Identify which cell holds the provided text, then report its (x, y) central coordinate. 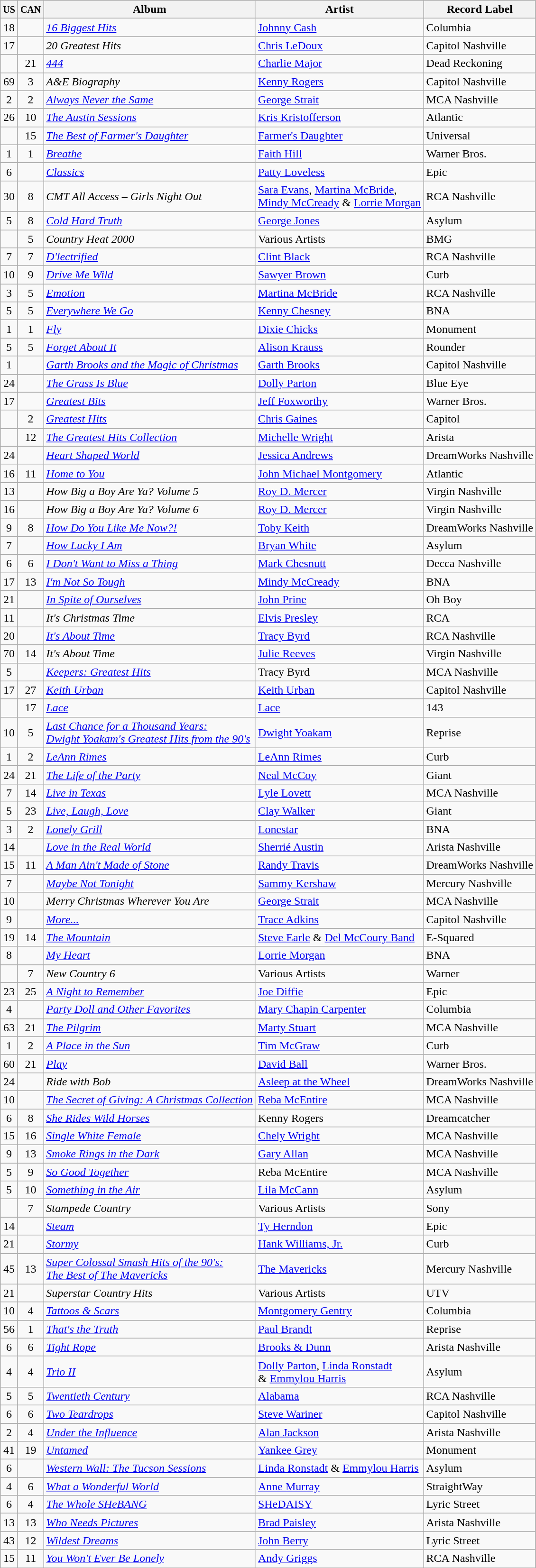
444 (150, 64)
Live in Texas (150, 793)
Blue Eye (480, 383)
Michelle Wright (340, 437)
143 (480, 708)
Jessica Andrews (340, 455)
Decca Nashville (480, 564)
The Best of Farmer's Daughter (150, 136)
Something in the Air (150, 1190)
Dwight Yoakam (340, 732)
I Don't Want to Miss a Thing (150, 564)
30 (9, 196)
Charlie Major (340, 64)
70 (9, 654)
Smoke Rings in the Dark (150, 1154)
20 (9, 636)
Last Chance for a Thousand Years:Dwight Yoakam's Greatest Hits from the 90's (150, 732)
Hank Williams, Jr. (340, 1244)
Single White Female (150, 1136)
Always Never the Same (150, 100)
Brad Paisley (340, 1522)
The Pilgrim (150, 1027)
Two Teardrops (150, 1414)
Untamed (150, 1450)
Emotion (150, 293)
Record Label (480, 9)
Chris LeDoux (340, 46)
Sammy Kershaw (340, 883)
Johnny Cash (340, 28)
Merry Christmas Wherever You Are (150, 901)
Marty Stuart (340, 1027)
Joe Diffie (340, 991)
Sawyer Brown (340, 275)
The Greatest Hits Collection (150, 437)
16 Biggest Hits (150, 28)
Clint Black (340, 257)
Lorrie Morgan (340, 955)
Montgomery Gentry (340, 1311)
45 (9, 1269)
RCA (480, 618)
Sony (480, 1208)
Paul Brandt (340, 1329)
69 (9, 82)
Heart Shaped World (150, 455)
Who Needs Pictures (150, 1522)
Lonestar (340, 829)
What a Wonderful World (150, 1486)
Capitol (480, 419)
Steam (150, 1226)
Linda Ronstadt & Emmylou Harris (340, 1468)
She Rides Wild Horses (150, 1118)
US (9, 9)
Sherrié Austin (340, 847)
Farmer's Daughter (340, 136)
I'm Not So Tough (150, 582)
63 (9, 1027)
Warner (480, 973)
So Good Together (150, 1172)
Kris Kristofferson (340, 118)
Steve Earle & Del McCoury Band (340, 937)
The Mountain (150, 937)
Under the Influence (150, 1432)
Country Heat 2000 (150, 238)
Tim McGraw (340, 1045)
Drive Me Wild (150, 275)
More... (150, 919)
That's the Truth (150, 1329)
The Grass Is Blue (150, 383)
41 (9, 1450)
StraightWay (480, 1486)
Tight Rope (150, 1347)
Fly (150, 329)
How Lucky I Am (150, 546)
Dolly Parton, Linda Ronstadt& Emmylou Harris (340, 1371)
Neal McCoy (340, 775)
Dreamcatcher (480, 1118)
Jeff Foxworthy (340, 401)
Asleep at the Wheel (340, 1082)
A Night to Remember (150, 991)
Western Wall: The Tucson Sessions (150, 1468)
Play (150, 1064)
Breathe (150, 154)
Clay Walker (340, 811)
Dolly Parton (340, 383)
CMT All Access – Girls Night Out (150, 196)
Party Doll and Other Favorites (150, 1009)
Faith Hill (340, 154)
Ride with Bob (150, 1082)
Patty Loveless (340, 172)
Artist (340, 9)
John Prine (340, 600)
Forget About It (150, 347)
John Berry (340, 1540)
Arista (480, 437)
Dixie Chicks (340, 329)
Universal (480, 136)
Elvis Presley (340, 618)
Everywhere We Go (150, 311)
A Place in the Sun (150, 1045)
Live, Laugh, Love (150, 811)
Cold Hard Truth (150, 220)
How Do You Like Me Now?! (150, 528)
56 (9, 1329)
In Spite of Ourselves (150, 600)
Garth Brooks and the Magic of Christmas (150, 365)
Home to You (150, 473)
Sara Evans, Martina McBride,Mindy McCready & Lorrie Morgan (340, 196)
18 (9, 28)
Julie Reeves (340, 654)
Gary Allan (340, 1154)
Tattoos & Scars (150, 1311)
Chris Gaines (340, 419)
Trio II (150, 1371)
Alan Jackson (340, 1432)
David Ball (340, 1064)
D'lectrified (150, 257)
Greatest Bits (150, 401)
Love in the Real World (150, 847)
CAN (30, 9)
You Won't Ever Be Lonely (150, 1559)
26 (9, 118)
A Man Ain't Made of Stone (150, 865)
How Big a Boy Are Ya? Volume 5 (150, 491)
Mindy McCready (340, 582)
Rounder (480, 347)
Alabama (340, 1396)
Oh Boy (480, 600)
Anne Murray (340, 1486)
Ty Herndon (340, 1226)
Randy Travis (340, 865)
Toby Keith (340, 528)
UTV (480, 1293)
25 (30, 991)
Kenny Chesney (340, 311)
George Jones (340, 220)
27 (30, 690)
Mary Chapin Carpenter (340, 1009)
Chely Wright (340, 1136)
Dead Reckoning (480, 64)
A&E Biography (150, 82)
Bryan White (340, 546)
New Country 6 (150, 973)
Mark Chesnutt (340, 564)
Stormy (150, 1244)
The Whole SHeBANG (150, 1504)
It's Christmas Time (150, 618)
Wildest Dreams (150, 1540)
The Austin Sessions (150, 118)
60 (9, 1064)
Greatest Hits (150, 419)
John Michael Montgomery (340, 473)
Stampede Country (150, 1208)
Keepers: Greatest Hits (150, 672)
Twentieth Century (150, 1396)
Lonely Grill (150, 829)
Andy Griggs (340, 1559)
Superstar Country Hits (150, 1293)
My Heart (150, 955)
BMG (480, 238)
Yankee Grey (340, 1450)
Steve Wariner (340, 1414)
43 (9, 1540)
Lyle Lovett (340, 793)
Lila McCann (340, 1190)
The Life of the Party (150, 775)
Album (150, 9)
Maybe Not Tonight (150, 883)
Alison Krauss (340, 347)
E-Squared (480, 937)
Trace Adkins (340, 919)
SHeDAISY (340, 1504)
The Mavericks (340, 1269)
Brooks & Dunn (340, 1347)
Garth Brooks (340, 365)
How Big a Boy Are Ya? Volume 6 (150, 509)
Martina McBride (340, 293)
Classics (150, 172)
20 Greatest Hits (150, 46)
The Secret of Giving: A Christmas Collection (150, 1100)
Super Colossal Smash Hits of the 90's:The Best of The Mavericks (150, 1269)
